Extract the (x, y) coordinate from the center of the cell holding the provided text.  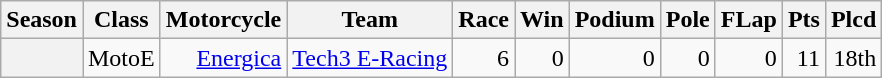
Pts (804, 20)
11 (804, 58)
Tech3 E-Racing (370, 58)
6 (484, 58)
Plcd (853, 20)
FLap (748, 20)
18th (853, 58)
Class (121, 20)
Race (484, 20)
Win (542, 20)
Team (370, 20)
Pole (688, 20)
Energica (224, 58)
Season (42, 20)
Motorcycle (224, 20)
MotoE (121, 58)
Podium (614, 20)
